Return the [X, Y] coordinate for the center point of the cell that contains the specified text.  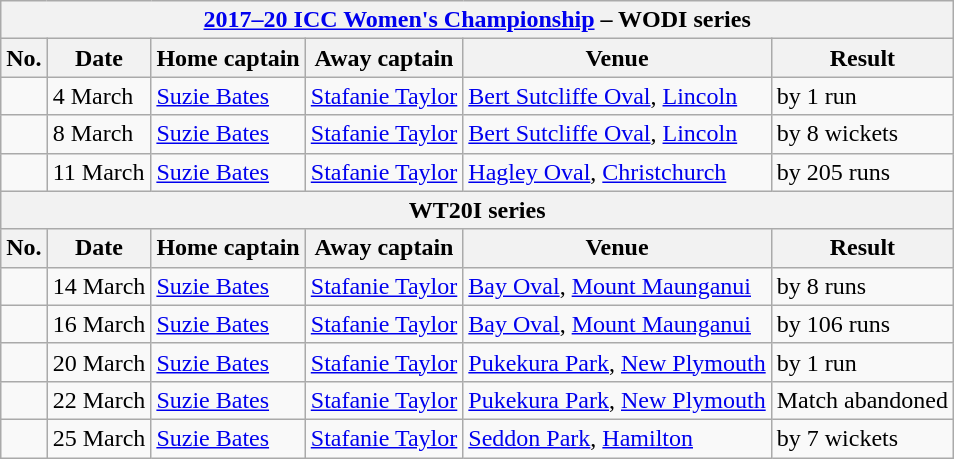
20 March [99, 362]
14 March [99, 286]
25 March [99, 438]
11 March [99, 172]
by 106 runs [862, 324]
4 March [99, 96]
2017–20 ICC Women's Championship – WODI series [478, 20]
8 March [99, 134]
by 7 wickets [862, 438]
Seddon Park, Hamilton [617, 438]
by 205 runs [862, 172]
Hagley Oval, Christchurch [617, 172]
by 8 wickets [862, 134]
16 March [99, 324]
WT20I series [478, 210]
by 8 runs [862, 286]
22 March [99, 400]
Match abandoned [862, 400]
